Scan for the cell matching the given text and deliver its [X, Y] coordinate at center. 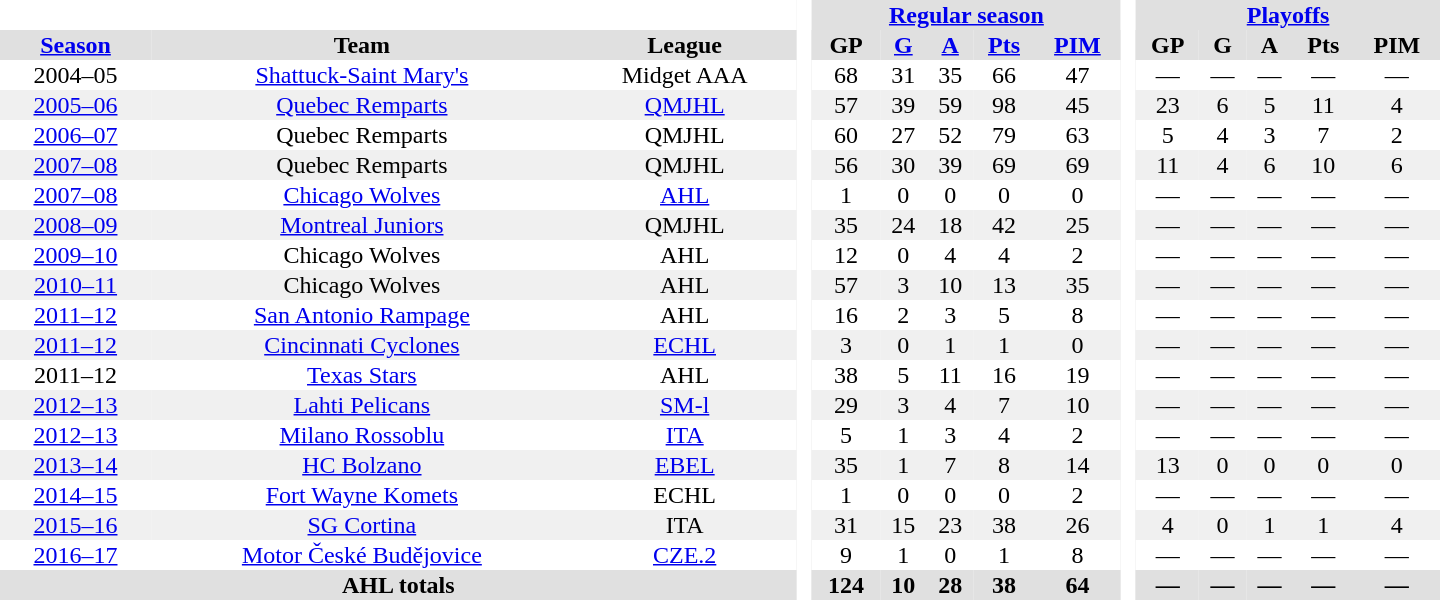
64 [1077, 585]
98 [1004, 105]
24 [904, 225]
15 [904, 525]
Texas Stars [362, 375]
42 [1004, 225]
Playoffs [1288, 15]
2014–15 [76, 495]
Motor České Budějovice [362, 555]
Season [76, 45]
2008–09 [76, 225]
Team [362, 45]
San Antonio Rampage [362, 315]
Cincinnati Cyclones [362, 345]
League [685, 45]
AHL totals [398, 585]
66 [1004, 75]
Montreal Juniors [362, 225]
56 [846, 165]
45 [1077, 105]
SM-l [685, 405]
60 [846, 135]
68 [846, 75]
9 [846, 555]
47 [1077, 75]
2013–14 [76, 465]
124 [846, 585]
2009–10 [76, 255]
19 [1077, 375]
25 [1077, 225]
14 [1077, 465]
30 [904, 165]
26 [1077, 525]
59 [950, 105]
Lahti Pelicans [362, 405]
2006–07 [76, 135]
Regular season [966, 15]
EBEL [685, 465]
2004–05 [76, 75]
52 [950, 135]
18 [950, 225]
Milano Rossoblu [362, 435]
28 [950, 585]
Midget AAA [685, 75]
27 [904, 135]
2005–06 [76, 105]
2015–16 [76, 525]
12 [846, 255]
CZE.2 [685, 555]
63 [1077, 135]
HC Bolzano [362, 465]
79 [1004, 135]
Shattuck-Saint Mary's [362, 75]
29 [846, 405]
SG Cortina [362, 525]
2010–11 [76, 285]
2016–17 [76, 555]
Fort Wayne Komets [362, 495]
